Return the (x, y) coordinate for the center point of the cell that contains the specified text.  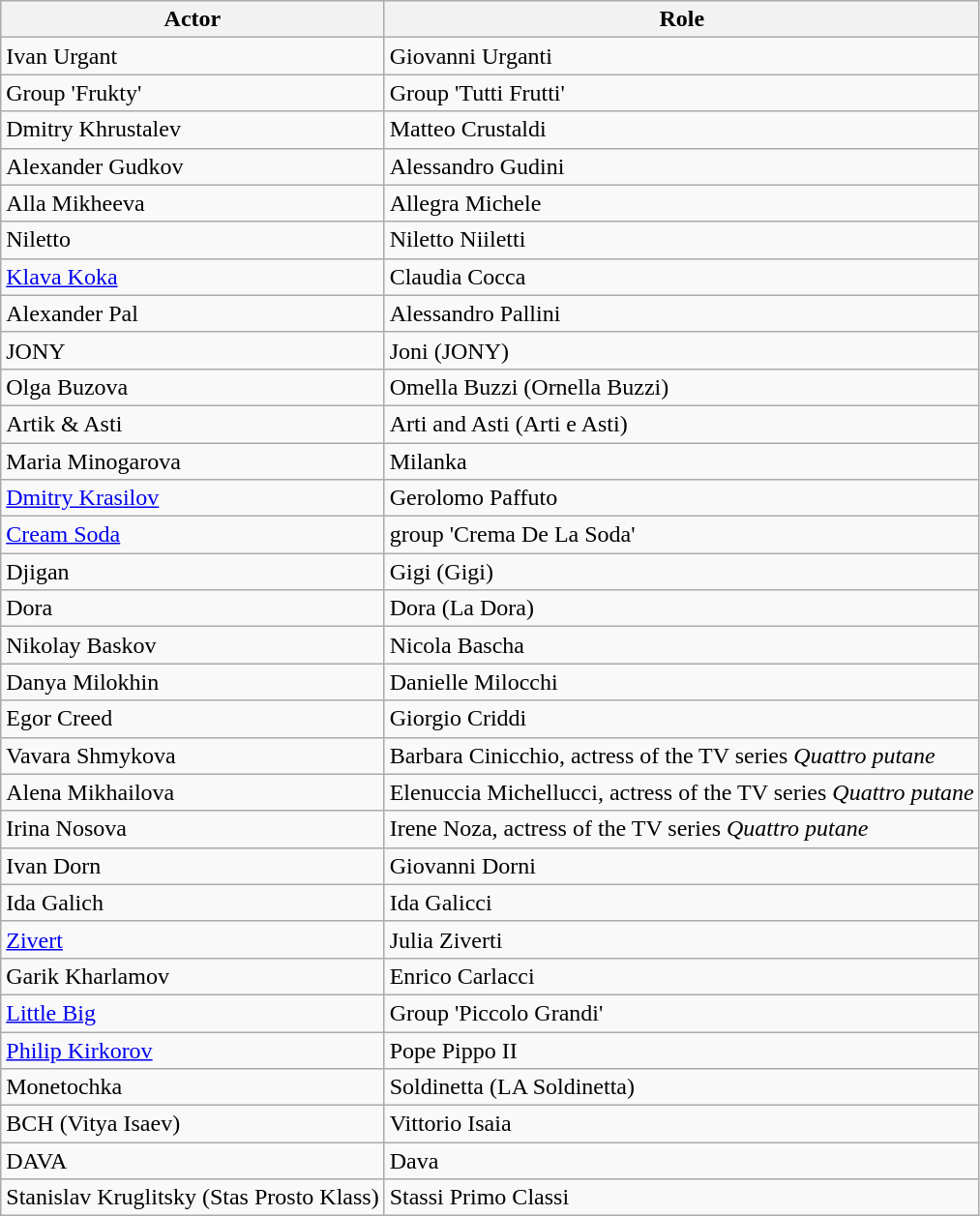
Actor (193, 19)
Gigi (Gigi) (681, 572)
Garik Kharlamov (193, 976)
Olga Buzova (193, 387)
Alessandro Gudini (681, 166)
group 'Crema De La Soda' (681, 535)
Vittorio Isaia (681, 1124)
Cream Soda (193, 535)
Irene Noza, actress of the TV series Quattro putane (681, 829)
Danya Milokhin (193, 682)
Danielle Milocchi (681, 682)
Niletto Niiletti (681, 240)
Irina Nosova (193, 829)
Alexander Gudkov (193, 166)
DAVA (193, 1161)
Pope Pippo II (681, 1050)
Egor Creed (193, 719)
Little Big (193, 1013)
Group 'Piccolo Grandi' (681, 1013)
Gerolomo Paffuto (681, 498)
Matteo Crustaldi (681, 130)
Barbara Cinicchio, actress of the TV series Quattro putane (681, 756)
Maria Minogarova (193, 461)
Zivert (193, 939)
Klava Koka (193, 277)
Dmitry Krasilov (193, 498)
Djigan (193, 572)
Role (681, 19)
Nikolay Baskov (193, 645)
JONY (193, 350)
Soldinetta (LA Soldinetta) (681, 1087)
Nicola Bascha (681, 645)
Philip Kirkorov (193, 1050)
Ida Galich (193, 903)
Artik & Asti (193, 424)
Monetochka (193, 1087)
Elenuccia Michellucci, actress of the TV series Quattro putane (681, 792)
Alena Mikhailova (193, 792)
Julia Ziverti (681, 939)
Alessandro Pallini (681, 313)
Ida Galicci (681, 903)
Allegra Michele (681, 203)
Dora (La Dora) (681, 608)
Ivan Urgant (193, 56)
Niletto (193, 240)
Alla Mikheeva (193, 203)
Alexander Pal (193, 313)
Giovanni Urganti (681, 56)
Dava (681, 1161)
Stassi Primo Classi (681, 1198)
Arti and Asti (Arti e Asti) (681, 424)
Group 'Tutti Frutti' (681, 93)
Ivan Dorn (193, 866)
Giorgio Criddi (681, 719)
Claudia Cocca (681, 277)
Omella Buzzi (Ornella Buzzi) (681, 387)
Stanislav Kruglitsky (Stas Prosto Klass) (193, 1198)
Joni (JONY) (681, 350)
Enrico Carlacci (681, 976)
Vavara Shmykova (193, 756)
Dmitry Khrustalev (193, 130)
Giovanni Dorni (681, 866)
Milanka (681, 461)
Group 'Frukty' (193, 93)
BCH (Vitya Isaev) (193, 1124)
Dora (193, 608)
